Find where the given text appears and provide that cell's center as (x, y) coordinate. 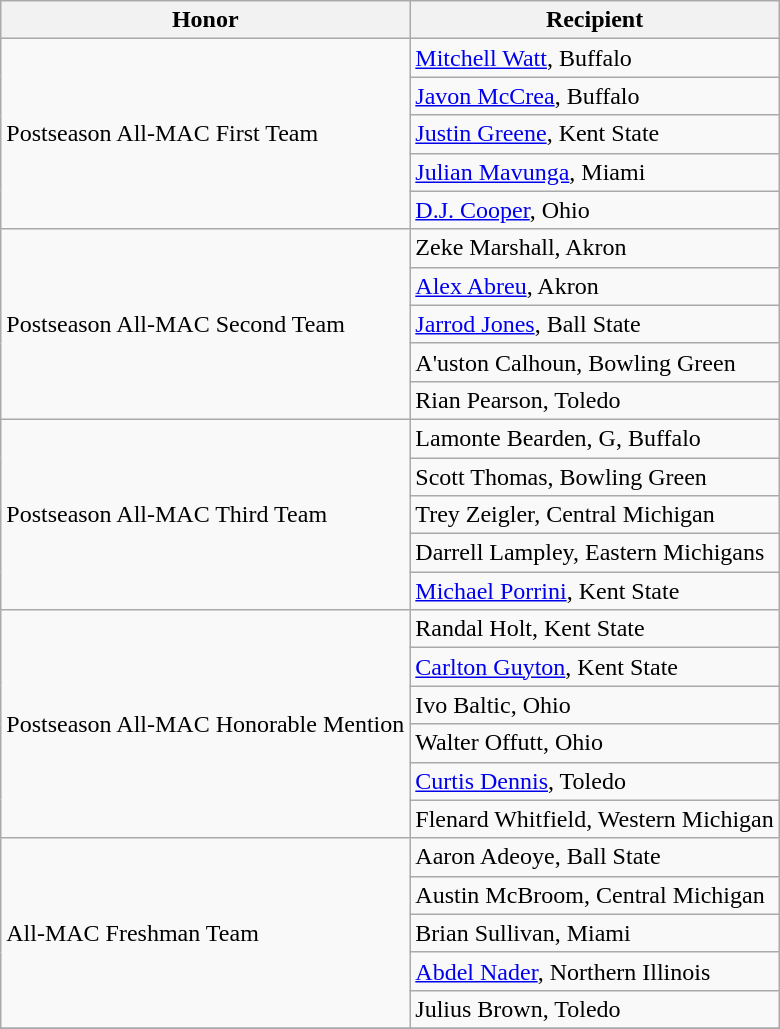
Darrell Lampley, Eastern Michigans (594, 553)
Walter Offutt, Ohio (594, 743)
Julius Brown, Toledo (594, 1009)
Flenard Whitfield, Western Michigan (594, 819)
Rian Pearson, Toledo (594, 400)
Curtis Dennis, Toledo (594, 781)
Brian Sullivan, Miami (594, 933)
Carlton Guyton, Kent State (594, 667)
Postseason All-MAC First Team (206, 134)
Postseason All-MAC Third Team (206, 514)
Justin Greene, Kent State (594, 134)
All-MAC Freshman Team (206, 933)
Javon McCrea, Buffalo (594, 96)
Aaron Adeoye, Ball State (594, 857)
Abdel Nader, Northern Illinois (594, 971)
Ivo Baltic, Ohio (594, 705)
Honor (206, 20)
Michael Porrini, Kent State (594, 591)
Recipient (594, 20)
Alex Abreu, Akron (594, 286)
Trey Zeigler, Central Michigan (594, 515)
Randal Holt, Kent State (594, 629)
A'uston Calhoun, Bowling Green (594, 362)
Scott Thomas, Bowling Green (594, 477)
Zeke Marshall, Akron (594, 248)
Julian Mavunga, Miami (594, 172)
Lamonte Bearden, G, Buffalo (594, 438)
Mitchell Watt, Buffalo (594, 58)
Jarrod Jones, Ball State (594, 324)
D.J. Cooper, Ohio (594, 210)
Postseason All-MAC Second Team (206, 324)
Postseason All-MAC Honorable Mention (206, 724)
Austin McBroom, Central Michigan (594, 895)
